Scan for the cell matching the given text and deliver its (x, y) coordinate at center. 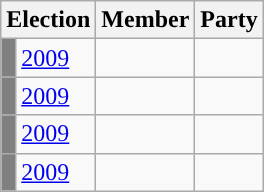
Party (229, 20)
Member (146, 20)
Election (48, 20)
